Search for the cell housing the specified text and yield its [X, Y] center coordinate. 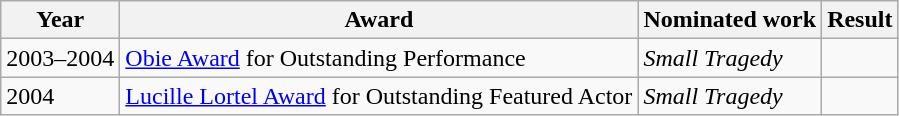
Nominated work [730, 20]
Year [60, 20]
Lucille Lortel Award for Outstanding Featured Actor [379, 96]
Obie Award for Outstanding Performance [379, 58]
Award [379, 20]
2003–2004 [60, 58]
2004 [60, 96]
Result [860, 20]
